Pinpoint the cell where the given text exists, returning its [x, y] midpoint coordinate. 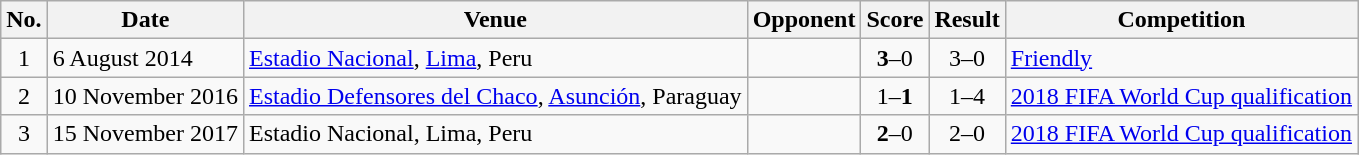
Opponent [804, 20]
Estadio Defensores del Chaco, Asunción, Paraguay [496, 96]
1–4 [967, 96]
2 [24, 96]
Score [895, 20]
6 August 2014 [145, 58]
10 November 2016 [145, 96]
Result [967, 20]
1 [24, 58]
1–1 [895, 96]
Venue [496, 20]
Competition [1181, 20]
3 [24, 134]
15 November 2017 [145, 134]
No. [24, 20]
Friendly [1181, 58]
Date [145, 20]
